Return (x, y) of the center of cell containing provided text 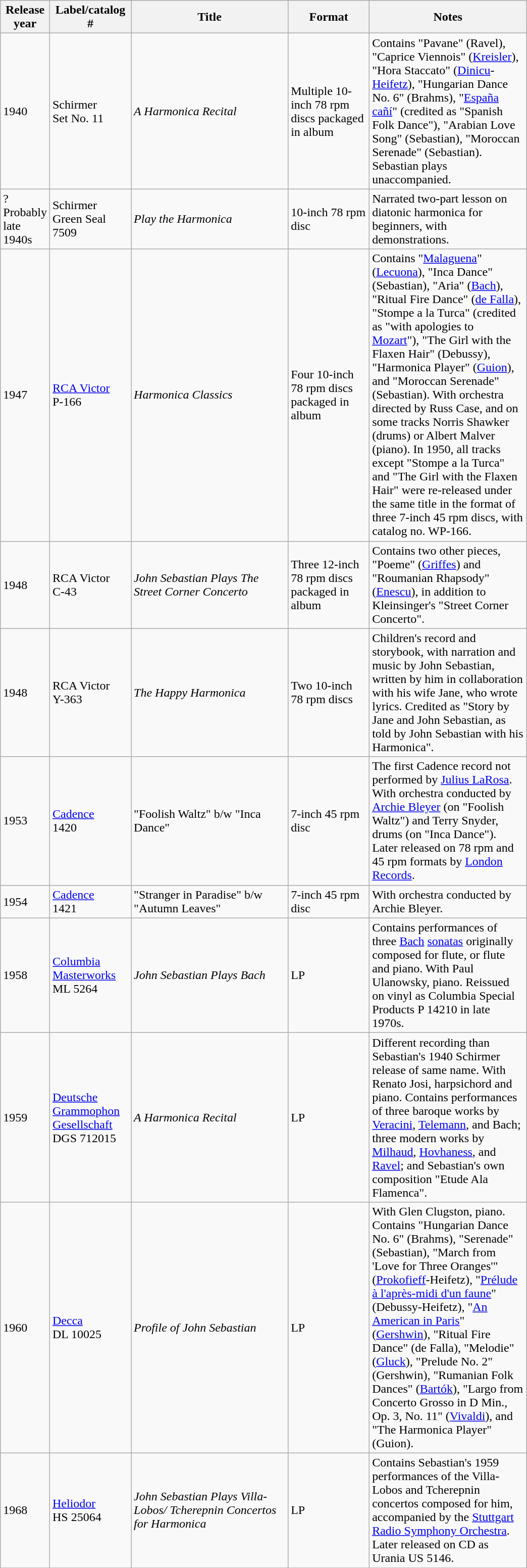
SchirmerGreen Seal7509 (90, 219)
1940 (25, 111)
1954 (25, 901)
Harmonica Classics (210, 395)
With orchestra conducted by Archie Bleyer. (448, 901)
RCA VictorC-43 (90, 585)
RCA VictorY-363 (90, 693)
Label/catalog # (90, 17)
Notes (448, 17)
Four 10-inch 78 rpm discs packaged in album (329, 395)
Narrated two-part lesson on diatonic harmonica for beginners, with demonstrations. (448, 219)
John Sebastian Plays Villa-Lobos/ Tcherepnin Concertos for Harmonica (210, 1510)
Cadence 1420 (90, 821)
The Happy Harmonica (210, 693)
1958 (25, 975)
Contains two other pieces, "Poeme" (Griffes) and "Roumanian Rhapsody" (Enescu), in addition to Kleinsinger's "Street Corner Concerto". (448, 585)
1959 (25, 1117)
1968 (25, 1510)
Two 10-inch 78 rpm discs (329, 693)
10-inch 78 rpm disc (329, 219)
John Sebastian Plays Bach (210, 975)
Multiple 10-inch 78 rpm discs packaged in album (329, 111)
Play the Harmonica (210, 219)
Release year (25, 17)
1960 (25, 1328)
"Stranger in Paradise" b/w "Autumn Leaves" (210, 901)
John Sebastian Plays The Street Corner Concerto (210, 585)
Title (210, 17)
? Probably late 1940s (25, 219)
Deutsche Grammophon GesellschaftDGS 712015 (90, 1117)
Cadence 1421 (90, 901)
1947 (25, 395)
RCA VictorP-166 (90, 395)
Format (329, 17)
HeliodorHS 25064 (90, 1510)
Three 12-inch 78 rpm discs packaged in album (329, 585)
Profile of John Sebastian (210, 1328)
SchirmerSet No. 11 (90, 111)
"Foolish Waltz" b/w "Inca Dance" (210, 821)
1953 (25, 821)
DeccaDL 10025 (90, 1328)
Columbia MasterworksML 5264 (90, 975)
